Pinpoint the cell where the given text exists, returning its (X, Y) midpoint coordinate. 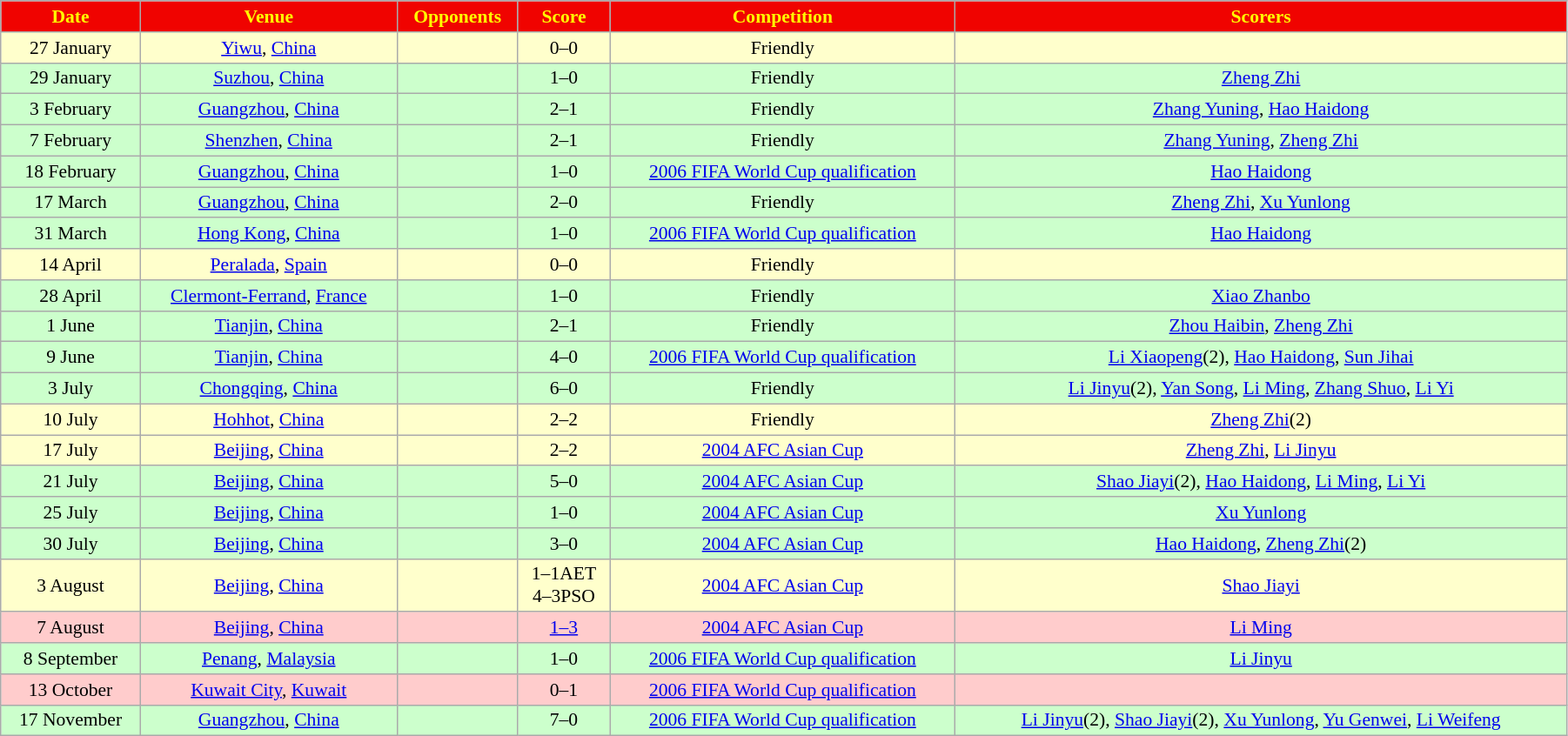
31 March (71, 234)
7–0 (564, 720)
1 June (71, 326)
Hao Haidong, Zheng Zhi(2) (1262, 544)
Zhang Yuning, Hao Haidong (1262, 110)
Chongqing, China (268, 389)
18 February (71, 171)
27 January (71, 48)
Li Jinyu(2), Shao Jiayi(2), Xu Yunlong, Yu Genwei, Li Weifeng (1262, 720)
Hohhot, China (268, 419)
3 July (71, 389)
17 March (71, 203)
1–1AET4–3PSO (564, 585)
2–0 (564, 203)
Shao Jiayi (1262, 585)
Clermont-Ferrand, France (268, 296)
0–1 (564, 690)
7 February (71, 141)
Suzhou, China (268, 78)
Yiwu, China (268, 48)
7 August (71, 628)
Li Jinyu (1262, 659)
Zheng Zhi, Xu Yunlong (1262, 203)
Hong Kong, China (268, 234)
8 September (71, 659)
Xu Yunlong (1262, 512)
25 July (71, 512)
Kuwait City, Kuwait (268, 690)
Shao Jiayi(2), Hao Haidong, Li Ming, Li Yi (1262, 482)
3 February (71, 110)
10 July (71, 419)
3 August (71, 585)
Li Jinyu(2), Yan Song, Li Ming, Zhang Shuo, Li Yi (1262, 389)
21 July (71, 482)
30 July (71, 544)
3–0 (564, 544)
Peralada, Spain (268, 264)
4–0 (564, 358)
17 July (71, 451)
Zhou Haibin, Zheng Zhi (1262, 326)
1–3 (564, 628)
29 January (71, 78)
9 June (71, 358)
Competition (783, 17)
5–0 (564, 482)
6–0 (564, 389)
Shenzhen, China (268, 141)
Venue (268, 17)
Penang, Malaysia (268, 659)
Zhang Yuning, Zheng Zhi (1262, 141)
Zheng Zhi(2) (1262, 419)
Zheng Zhi (1262, 78)
Opponents (458, 17)
Li Xiaopeng(2), Hao Haidong, Sun Jihai (1262, 358)
Date (71, 17)
Li Ming (1262, 628)
28 April (71, 296)
13 October (71, 690)
14 April (71, 264)
Xiao Zhanbo (1262, 296)
17 November (71, 720)
Scorers (1262, 17)
Score (564, 17)
Zheng Zhi, Li Jinyu (1262, 451)
